Return (X, Y) of the center of cell containing provided text 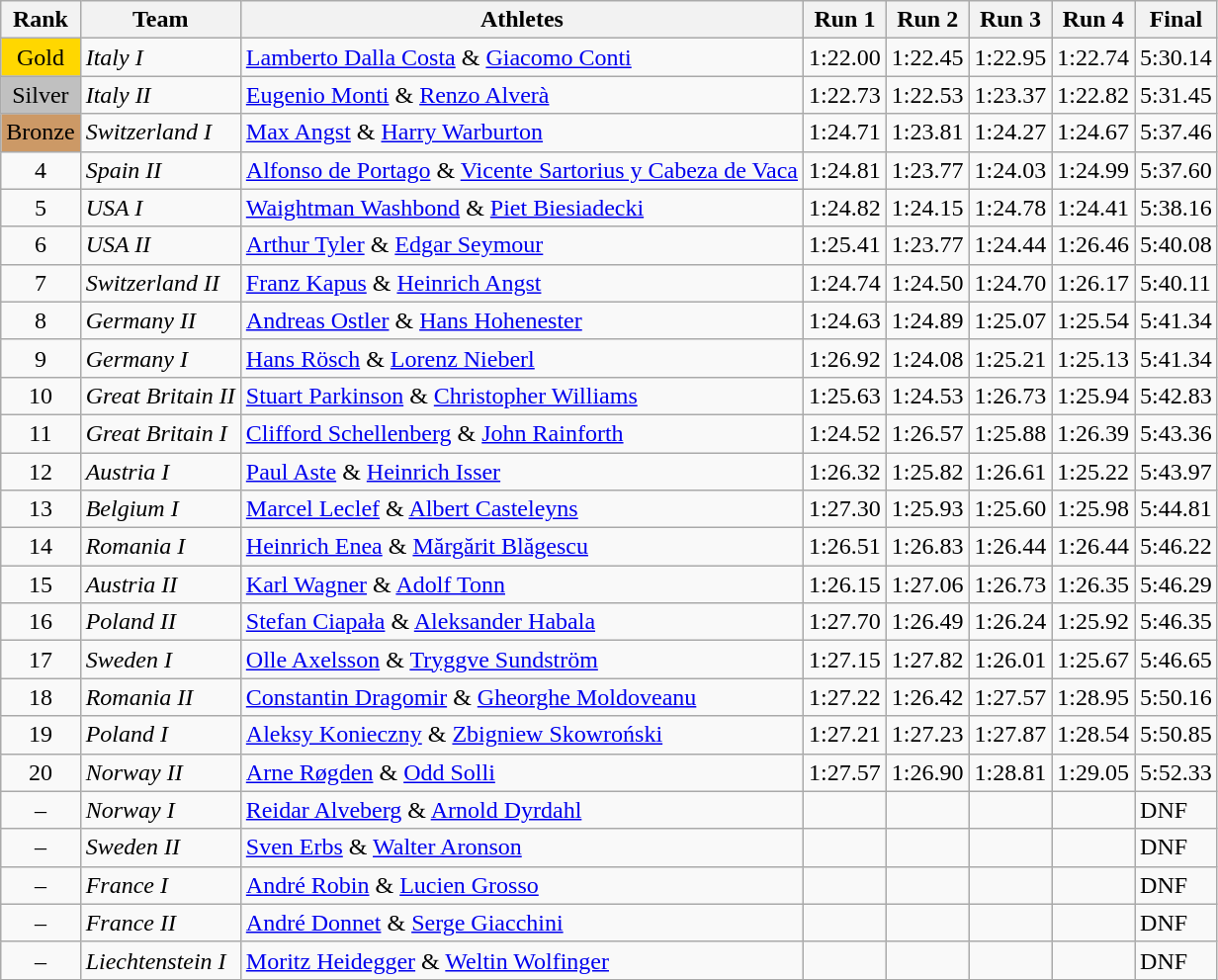
1:23.37 (1010, 95)
Lamberto Dalla Costa & Giacomo Conti (522, 57)
Sweden II (160, 847)
Germany II (160, 320)
1:26.17 (1093, 283)
Stuart Parkinson & Christopher Williams (522, 396)
Great Britain I (160, 433)
1:24.78 (1010, 208)
1:29.05 (1093, 772)
Arne Røgden & Odd Solli (522, 772)
9 (41, 358)
Sweden I (160, 660)
1:27.70 (845, 622)
1:24.03 (1010, 170)
5:46.65 (1176, 660)
Marcel Leclef & Albert Casteleyns (522, 509)
11 (41, 433)
1:22.82 (1093, 95)
Run 2 (927, 20)
1:26.57 (927, 433)
Italy II (160, 95)
Stefan Ciapała & Aleksander Habala (522, 622)
Aleksy Konieczny & Zbigniew Skowroński (522, 735)
5:37.46 (1176, 133)
20 (41, 772)
5:44.81 (1176, 509)
1:26.49 (927, 622)
Run 3 (1010, 20)
1:24.08 (927, 358)
France I (160, 885)
1:25.98 (1093, 509)
1:26.83 (927, 547)
5:37.60 (1176, 170)
Arthur Tyler & Edgar Seymour (522, 245)
Alfonso de Portago & Vicente Sartorius y Cabeza de Vaca (522, 170)
Austria I (160, 472)
1:22.00 (845, 57)
1:22.53 (927, 95)
5 (41, 208)
1:26.15 (845, 584)
Run 4 (1093, 20)
1:24.81 (845, 170)
1:26.32 (845, 472)
1:28.54 (1093, 735)
1:27.22 (845, 697)
5:46.35 (1176, 622)
1:25.21 (1010, 358)
5:31.45 (1176, 95)
1:28.95 (1093, 697)
Rank (41, 20)
1:27.21 (845, 735)
Silver (41, 95)
1:25.88 (1010, 433)
18 (41, 697)
Run 1 (845, 20)
Constantin Dragomir & Gheorghe Moldoveanu (522, 697)
Andreas Ostler & Hans Hohenester (522, 320)
5:52.33 (1176, 772)
André Robin & Lucien Grosso (522, 885)
1:24.82 (845, 208)
1:24.71 (845, 133)
12 (41, 472)
1:27.30 (845, 509)
Eugenio Monti & Renzo Alverà (522, 95)
5:43.97 (1176, 472)
Waightman Washbond & Piet Biesiadecki (522, 208)
Team (160, 20)
1:26.51 (845, 547)
1:25.41 (845, 245)
19 (41, 735)
Hans Rösch & Lorenz Nieberl (522, 358)
1:28.81 (1010, 772)
1:22.95 (1010, 57)
Romania II (160, 697)
1:24.63 (845, 320)
1:24.41 (1093, 208)
1:24.70 (1010, 283)
Max Angst & Harry Warburton (522, 133)
1:25.63 (845, 396)
1:24.53 (927, 396)
Spain II (160, 170)
1:25.60 (1010, 509)
Switzerland I (160, 133)
1:26.39 (1093, 433)
1:26.24 (1010, 622)
André Donnet & Serge Giacchini (522, 923)
1:24.50 (927, 283)
5:50.85 (1176, 735)
Moritz Heidegger & Weltin Wolfinger (522, 960)
1:26.35 (1093, 584)
5:50.16 (1176, 697)
5:46.22 (1176, 547)
1:27.23 (927, 735)
Clifford Schellenberg & John Rainforth (522, 433)
Karl Wagner & Adolf Tonn (522, 584)
16 (41, 622)
1:24.52 (845, 433)
15 (41, 584)
Liechtenstein I (160, 960)
1:22.45 (927, 57)
1:24.44 (1010, 245)
Germany I (160, 358)
Bronze (41, 133)
1:25.67 (1093, 660)
1:25.82 (927, 472)
Paul Aste & Heinrich Isser (522, 472)
8 (41, 320)
1:23.81 (927, 133)
Olle Axelsson & Tryggve Sundström (522, 660)
1:25.94 (1093, 396)
5:40.08 (1176, 245)
1:25.93 (927, 509)
5:43.36 (1176, 433)
1:26.01 (1010, 660)
1:22.74 (1093, 57)
10 (41, 396)
1:27.15 (845, 660)
1:24.15 (927, 208)
5:30.14 (1176, 57)
1:25.07 (1010, 320)
1:26.61 (1010, 472)
5:42.83 (1176, 396)
Great Britain II (160, 396)
Poland II (160, 622)
France II (160, 923)
4 (41, 170)
1:27.87 (1010, 735)
1:26.90 (927, 772)
5:40.11 (1176, 283)
13 (41, 509)
1:24.99 (1093, 170)
Poland I (160, 735)
Athletes (522, 20)
6 (41, 245)
Reidar Alveberg & Arnold Dyrdahl (522, 810)
1:24.74 (845, 283)
1:25.54 (1093, 320)
USA I (160, 208)
1:25.92 (1093, 622)
1:25.13 (1093, 358)
Austria II (160, 584)
1:22.73 (845, 95)
5:38.16 (1176, 208)
17 (41, 660)
1:26.42 (927, 697)
Belgium I (160, 509)
5:46.29 (1176, 584)
Sven Erbs & Walter Aronson (522, 847)
1:24.27 (1010, 133)
1:24.67 (1093, 133)
14 (41, 547)
Norway I (160, 810)
Norway II (160, 772)
1:24.89 (927, 320)
Italy I (160, 57)
1:26.92 (845, 358)
Romania I (160, 547)
Gold (41, 57)
Final (1176, 20)
Franz Kapus & Heinrich Angst (522, 283)
1:27.06 (927, 584)
USA II (160, 245)
1:25.22 (1093, 472)
Heinrich Enea & Mărgărit Blăgescu (522, 547)
1:26.46 (1093, 245)
7 (41, 283)
1:27.82 (927, 660)
Switzerland II (160, 283)
